Return (x, y) of the center of cell containing provided text 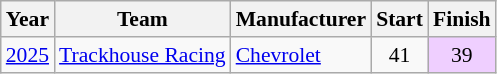
39 (462, 55)
Year (28, 19)
Finish (462, 19)
Manufacturer (301, 19)
Team (142, 19)
41 (400, 55)
Start (400, 19)
Chevrolet (301, 55)
2025 (28, 55)
Trackhouse Racing (142, 55)
